Return (X, Y) of the center of cell containing provided text 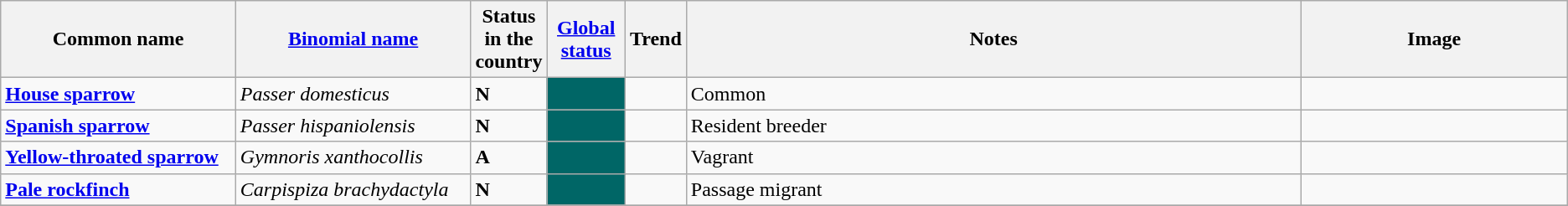
Global status (586, 39)
Resident breeder (993, 126)
Image (1434, 39)
Spanish sparrow (119, 126)
Passer hispaniolensis (353, 126)
Carpispiza brachydactyla (353, 189)
Passer domesticus (353, 94)
Common name (119, 39)
Trend (655, 39)
Common (993, 94)
Vagrant (993, 157)
Status in the country (509, 39)
Passage migrant (993, 189)
Yellow-throated sparrow (119, 157)
Notes (993, 39)
House sparrow (119, 94)
Binomial name (353, 39)
A (509, 157)
Gymnoris xanthocollis (353, 157)
Pale rockfinch (119, 189)
